Determine the [X, Y] coordinate at the center of the cell enclosing the given text.  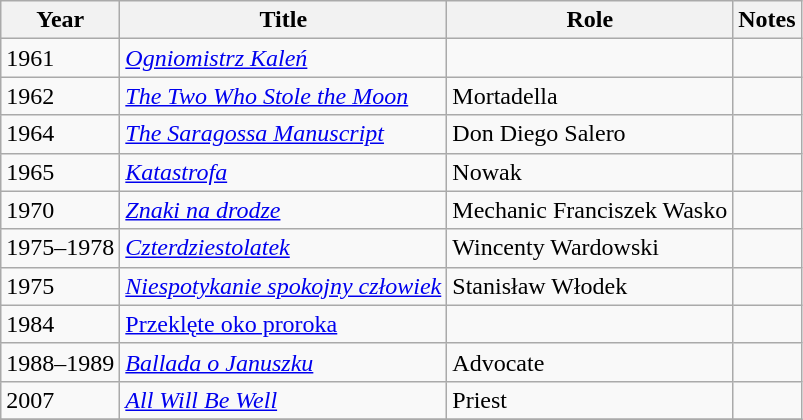
1964 [60, 134]
Mechanic Franciszek Wasko [590, 210]
Nowak [590, 172]
Niespotykanie spokojny człowiek [284, 286]
The Two Who Stole the Moon [284, 96]
1970 [60, 210]
1975 [60, 286]
Katastrofa [284, 172]
Year [60, 20]
Przeklęte oko proroka [284, 324]
1984 [60, 324]
1975–1978 [60, 248]
1962 [60, 96]
Stanisław Włodek [590, 286]
Ballada o Januszku [284, 362]
Title [284, 20]
Don Diego Salero [590, 134]
1965 [60, 172]
Advocate [590, 362]
2007 [60, 400]
Notes [767, 20]
The Saragossa Manuscript [284, 134]
Mortadella [590, 96]
Wincenty Wardowski [590, 248]
Role [590, 20]
1988–1989 [60, 362]
All Will Be Well [284, 400]
1961 [60, 58]
Priest [590, 400]
Czterdziestolatek [284, 248]
Ogniomistrz Kaleń [284, 58]
Znaki na drodze [284, 210]
